Locate the cell with the specified text and output its (X, Y) center coordinate. 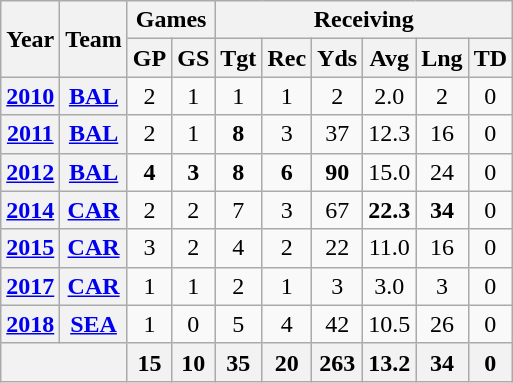
GS (194, 58)
22 (338, 248)
Tgt (238, 58)
13.2 (390, 362)
TD (490, 58)
37 (338, 134)
Games (170, 20)
12.3 (390, 134)
2014 (30, 210)
15.0 (390, 172)
GP (149, 58)
67 (338, 210)
Yds (338, 58)
10 (194, 362)
Team (94, 39)
Receiving (364, 20)
2010 (30, 96)
15 (149, 362)
6 (287, 172)
2018 (30, 324)
35 (238, 362)
90 (338, 172)
Rec (287, 58)
26 (442, 324)
10.5 (390, 324)
42 (338, 324)
2011 (30, 134)
22.3 (390, 210)
Lng (442, 58)
2.0 (390, 96)
2012 (30, 172)
3.0 (390, 286)
20 (287, 362)
Year (30, 39)
24 (442, 172)
2017 (30, 286)
SEA (94, 324)
2015 (30, 248)
5 (238, 324)
Avg (390, 58)
11.0 (390, 248)
7 (238, 210)
263 (338, 362)
